Identify which cell holds the provided text, then report its [x, y] central coordinate. 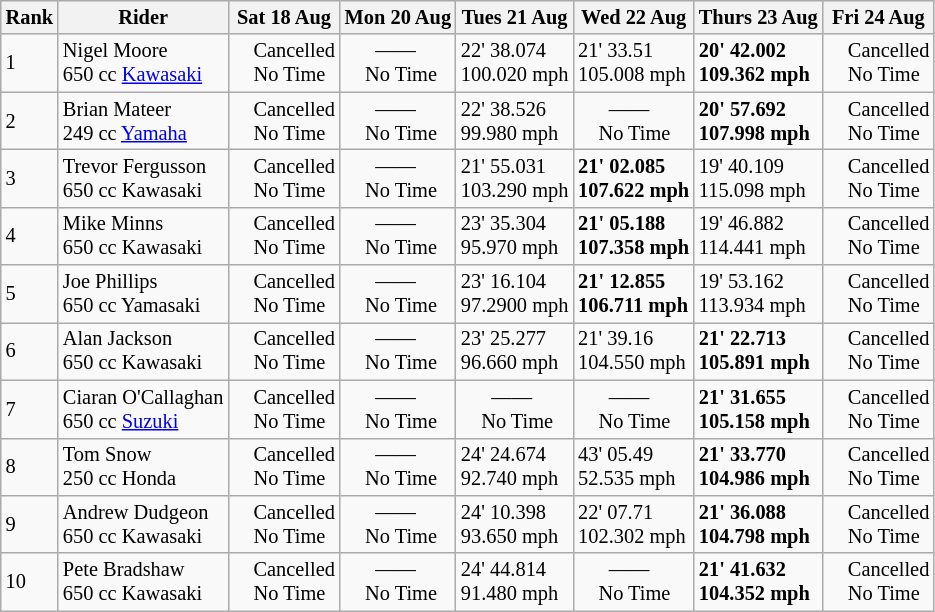
3 [30, 178]
21' 39.16 104.550 mph [634, 351]
21' 36.088 104.798 mph [758, 524]
21' 31.655 105.158 mph [758, 409]
24' 24.674 92.740 mph [514, 467]
Mon 20 Aug [398, 17]
10 [30, 582]
Mike Minns 650 cc Kawasaki [143, 236]
Trevor Fergusson 650 cc Kawasaki [143, 178]
21' 41.632 104.352 mph [758, 582]
Tues 21 Aug [514, 17]
Andrew Dudgeon 650 cc Kawasaki [143, 524]
24' 10.398 93.650 mph [514, 524]
Alan Jackson 650 cc Kawasaki [143, 351]
Thurs 23 Aug [758, 17]
Fri 24 Aug [879, 17]
23' 25.277 96.660 mph [514, 351]
Rank [30, 17]
Pete Bradshaw 650 cc Kawasaki [143, 582]
1 [30, 63]
Tom Snow 250 cc Honda [143, 467]
21' 05.188 107.358 mph [634, 236]
22' 38.074 100.020 mph [514, 63]
19' 40.109 115.098 mph [758, 178]
23' 16.104 97.2900 mph [514, 294]
5 [30, 294]
Ciaran O'Callaghan 650 cc Suzuki [143, 409]
Wed 22 Aug [634, 17]
19' 53.162 113.934 mph [758, 294]
9 [30, 524]
Joe Phillips 650 cc Yamasaki [143, 294]
21' 33.51 105.008 mph [634, 63]
19' 46.882 114.441 mph [758, 236]
23' 35.304 95.970 mph [514, 236]
4 [30, 236]
Sat 18 Aug [284, 17]
21' 55.031 103.290 mph [514, 178]
21' 12.855 106.711 mph [634, 294]
24' 44.814 91.480 mph [514, 582]
8 [30, 467]
21' 33.770 104.986 mph [758, 467]
22' 07.71 102.302 mph [634, 524]
22' 38.526 99.980 mph [514, 121]
6 [30, 351]
7 [30, 409]
Rider [143, 17]
21' 22.713 105.891 mph [758, 351]
20' 42.002 109.362 mph [758, 63]
Nigel Moore 650 cc Kawasaki [143, 63]
21' 02.085 107.622 mph [634, 178]
43' 05.49 52.535 mph [634, 467]
Brian Mateer 249 cc Yamaha [143, 121]
2 [30, 121]
20' 57.692 107.998 mph [758, 121]
